Provide the [x, y] coordinate of the cell's center where the given text is located.  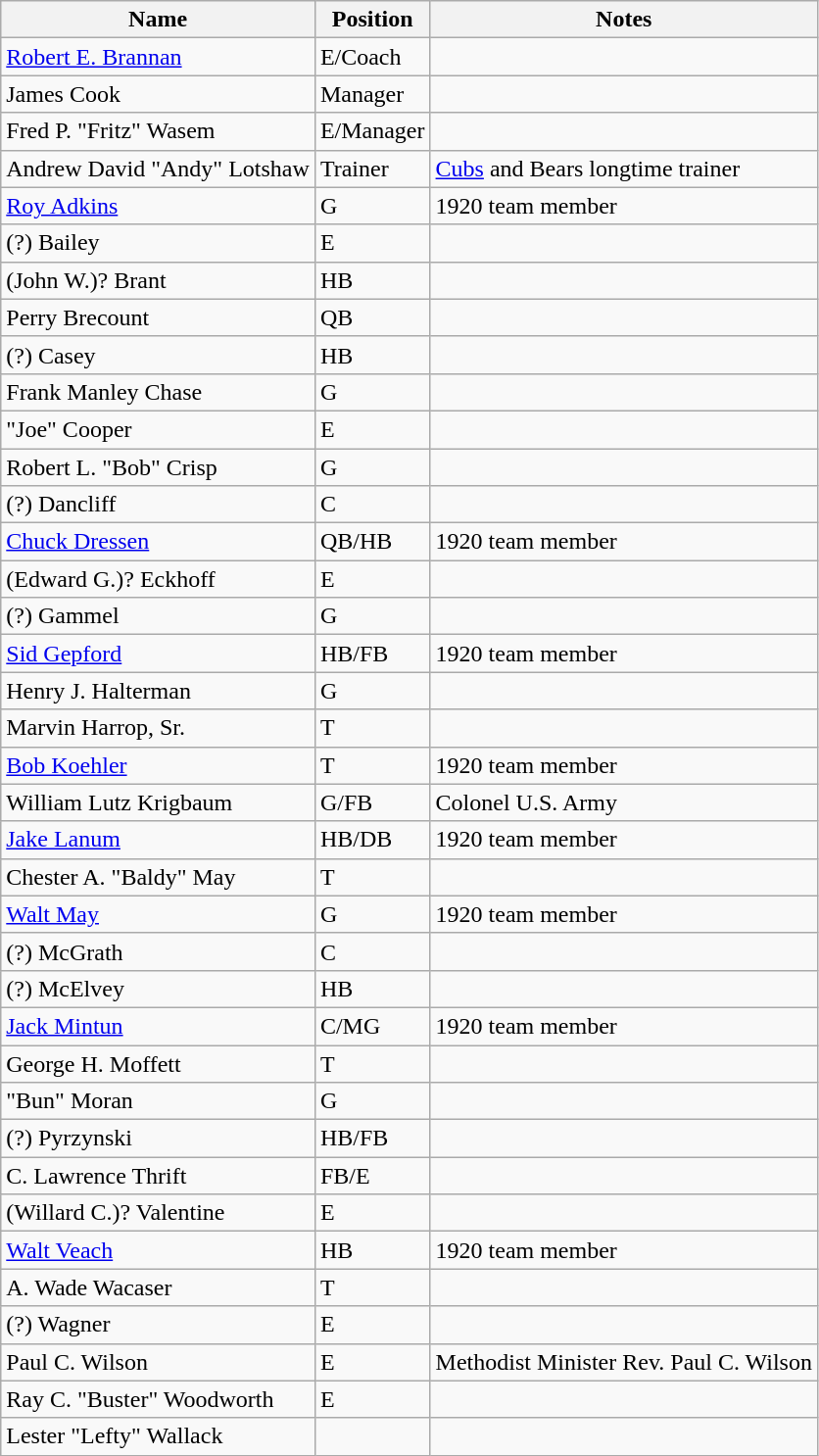
Name [159, 20]
Robert E. Brannan [159, 57]
Jack Mintun [159, 1026]
Notes [623, 20]
Henry J. Halterman [159, 691]
(Willard C.)? Valentine [159, 1213]
Robert L. "Bob" Crisp [159, 467]
Perry Brecount [159, 317]
Fred P. "Fritz" Wasem [159, 131]
Manager [372, 94]
(?) Casey [159, 355]
Methodist Minister Rev. Paul C. Wilson [623, 1362]
(?) Gammel [159, 616]
(?) Wagner [159, 1325]
Walt May [159, 914]
(?) Dancliff [159, 505]
G/FB [372, 802]
HB/DB [372, 840]
Ray C. "Buster" Woodworth [159, 1399]
"Bun" Moran [159, 1101]
Chuck Dressen [159, 542]
Position [372, 20]
Frank Manley Chase [159, 392]
James Cook [159, 94]
Roy Adkins [159, 206]
(?) Pyrzynski [159, 1139]
Sid Gepford [159, 654]
Marvin Harrop, Sr. [159, 728]
(?) McElvey [159, 989]
(Edward G.)? Eckhoff [159, 579]
Colonel U.S. Army [623, 802]
E/Coach [372, 57]
FB/E [372, 1176]
(?) Bailey [159, 243]
Walt Veach [159, 1250]
"Joe" Cooper [159, 429]
Cubs and Bears longtime trainer [623, 169]
Paul C. Wilson [159, 1362]
QB/HB [372, 542]
George H. Moffett [159, 1063]
Trainer [372, 169]
C. Lawrence Thrift [159, 1176]
Jake Lanum [159, 840]
C/MG [372, 1026]
Lester "Lefty" Wallack [159, 1436]
A. Wade Wacaser [159, 1287]
(?) McGrath [159, 951]
QB [372, 317]
E/Manager [372, 131]
Chester A. "Baldy" May [159, 877]
William Lutz Krigbaum [159, 802]
(John W.)? Brant [159, 280]
Andrew David "Andy" Lotshaw [159, 169]
Bob Koehler [159, 765]
